Locate the cell with the specified text and output its (X, Y) center coordinate. 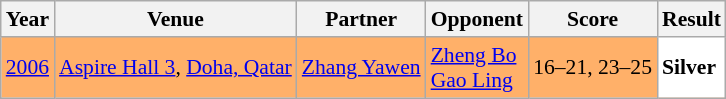
16–21, 23–25 (592, 68)
Aspire Hall 3, Doha, Qatar (176, 68)
Zheng Bo Gao Ling (478, 68)
Venue (176, 19)
Score (592, 19)
Silver (692, 68)
2006 (28, 68)
Partner (362, 19)
Year (28, 19)
Zhang Yawen (362, 68)
Result (692, 19)
Opponent (478, 19)
